Detect which cell encompasses the target text, then output its (X, Y) center coordinate. 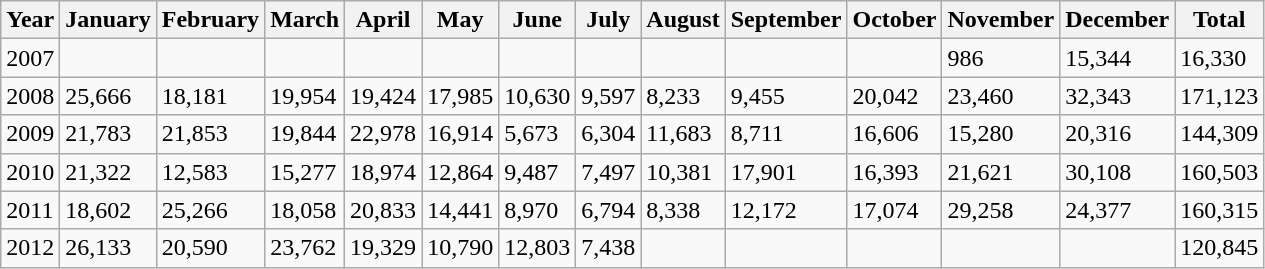
19,954 (305, 96)
2012 (30, 248)
26,133 (108, 248)
March (305, 20)
2008 (30, 96)
20,590 (210, 248)
15,277 (305, 172)
25,666 (108, 96)
23,762 (305, 248)
24,377 (1118, 210)
16,330 (1220, 58)
10,630 (538, 96)
160,503 (1220, 172)
986 (1001, 58)
9,597 (608, 96)
Year (30, 20)
17,901 (786, 172)
120,845 (1220, 248)
23,460 (1001, 96)
17,985 (460, 96)
2007 (30, 58)
20,316 (1118, 134)
18,058 (305, 210)
15,280 (1001, 134)
8,233 (683, 96)
January (108, 20)
12,583 (210, 172)
November (1001, 20)
21,853 (210, 134)
8,711 (786, 134)
29,258 (1001, 210)
18,181 (210, 96)
10,790 (460, 248)
19,844 (305, 134)
9,487 (538, 172)
18,974 (384, 172)
April (384, 20)
5,673 (538, 134)
11,683 (683, 134)
October (894, 20)
19,329 (384, 248)
20,042 (894, 96)
7,497 (608, 172)
6,304 (608, 134)
21,783 (108, 134)
25,266 (210, 210)
February (210, 20)
16,606 (894, 134)
2009 (30, 134)
7,438 (608, 248)
2011 (30, 210)
30,108 (1118, 172)
21,322 (108, 172)
22,978 (384, 134)
May (460, 20)
20,833 (384, 210)
12,803 (538, 248)
9,455 (786, 96)
December (1118, 20)
12,172 (786, 210)
21,621 (1001, 172)
14,441 (460, 210)
July (608, 20)
17,074 (894, 210)
16,914 (460, 134)
144,309 (1220, 134)
June (538, 20)
171,123 (1220, 96)
32,343 (1118, 96)
2010 (30, 172)
Total (1220, 20)
15,344 (1118, 58)
6,794 (608, 210)
8,338 (683, 210)
12,864 (460, 172)
16,393 (894, 172)
10,381 (683, 172)
August (683, 20)
8,970 (538, 210)
18,602 (108, 210)
September (786, 20)
160,315 (1220, 210)
19,424 (384, 96)
